From the cell containing the given text, extract its center point as [x, y] coordinate. 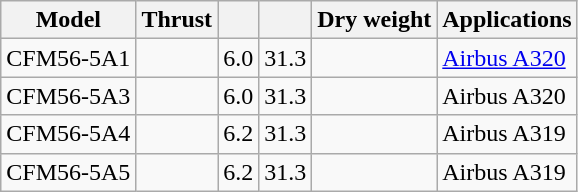
Thrust [177, 20]
Dry weight [374, 20]
Applications [507, 20]
CFM56-5A3 [68, 96]
CFM56-5A1 [68, 58]
Model [68, 20]
CFM56-5A5 [68, 172]
CFM56-5A4 [68, 134]
